From the cell containing the given text, extract its center point as (x, y) coordinate. 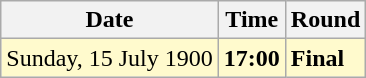
Sunday, 15 July 1900 (110, 58)
Final (325, 58)
Time (252, 20)
Round (325, 20)
17:00 (252, 58)
Date (110, 20)
